Return the [X, Y] coordinate for the center point of the cell that contains the specified text.  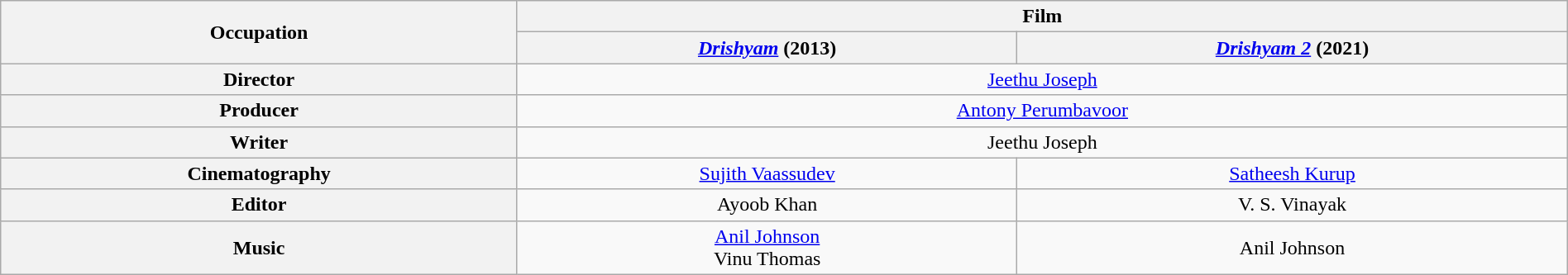
Antony Perumbavoor [1042, 111]
Cinematography [260, 173]
Satheesh Kurup [1292, 173]
Film [1042, 17]
Anil Johnson [1292, 248]
Director [260, 79]
Editor [260, 205]
Anil JohnsonVinu Thomas [767, 248]
Sujith Vaassudev [767, 173]
Producer [260, 111]
Drishyam (2013) [767, 48]
Music [260, 248]
V. S. Vinayak [1292, 205]
Drishyam 2 (2021) [1292, 48]
Occupation [260, 32]
Ayoob Khan [767, 205]
Writer [260, 142]
